Return the [x, y] coordinate for the center point of the cell that contains the specified text.  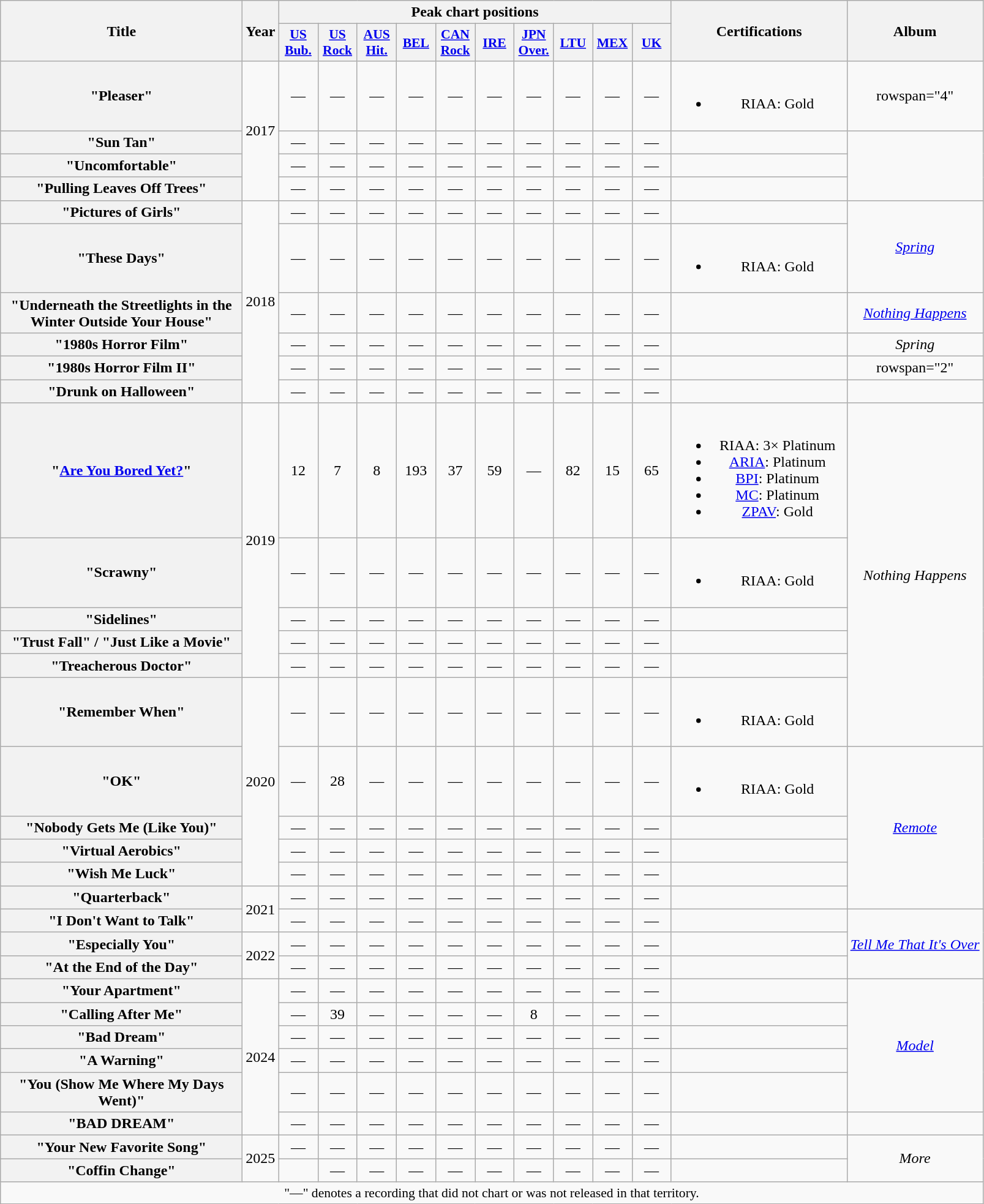
59 [495, 470]
"BAD DREAM" [121, 1124]
"Bad Dream" [121, 1037]
"I Don't Want to Talk" [121, 920]
"Your Apartment" [121, 990]
2020 [261, 781]
Model [915, 1045]
2017 [261, 131]
2024 [261, 1057]
UK [652, 43]
JPNOver. [534, 43]
37 [455, 470]
"Uncomfortable" [121, 165]
Peak chart positions [475, 12]
2025 [261, 1159]
Certifications [759, 31]
"At the End of the Day" [121, 967]
"—" denotes a recording that did not chart or was not released in that territory. [492, 1193]
Remote [915, 828]
"Your New Favorite Song" [121, 1147]
"These Days" [121, 258]
MEX [612, 43]
"Pulling Leaves Off Trees" [121, 189]
2019 [261, 540]
12 [298, 470]
2022 [261, 955]
"Coffin Change" [121, 1170]
"Wish Me Luck" [121, 874]
"You (Show Me Where My Days Went)" [121, 1093]
BEL [416, 43]
193 [416, 470]
USBub. [298, 43]
"Drunk on Halloween" [121, 391]
39 [337, 1014]
"Are You Bored Yet?" [121, 470]
Album [915, 31]
82 [573, 470]
"Sun Tan" [121, 142]
Year [261, 31]
IRE [495, 43]
"1980s Horror Film" [121, 344]
"Trust Fall" / "Just Like a Movie" [121, 642]
AUSHit. [377, 43]
More [915, 1159]
rowspan="2" [915, 367]
"1980s Horror Film II" [121, 367]
"Virtual Aerobics" [121, 851]
"Remember When" [121, 712]
"OK" [121, 781]
RIAA: 3× PlatinumARIA: PlatinumBPI: PlatinumMC: PlatinumZPAV: Gold [759, 470]
"Underneath the Streetlights in the Winter Outside Your House" [121, 312]
LTU [573, 43]
2021 [261, 909]
7 [337, 470]
15 [612, 470]
"Treacherous Doctor" [121, 666]
"Pleaser" [121, 96]
"Pictures of Girls" [121, 212]
28 [337, 781]
rowspan="4" [915, 96]
65 [652, 470]
"Especially You" [121, 944]
"Sidelines" [121, 619]
"Nobody Gets Me (Like You)" [121, 827]
"Scrawny" [121, 573]
USRock [337, 43]
"Quarterback" [121, 897]
CANRock [455, 43]
Tell Me That It's Over [915, 944]
Title [121, 31]
2018 [261, 301]
"A Warning" [121, 1061]
"Calling After Me" [121, 1014]
